Locate the cell with the specified text and output its (X, Y) center coordinate. 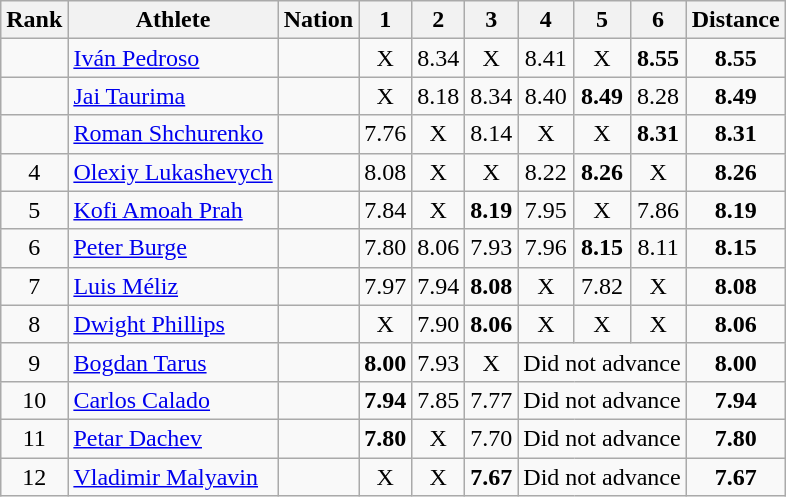
Rank (34, 20)
Vladimir Malyavin (173, 477)
Dwight Phillips (173, 324)
7.86 (658, 210)
Jai Taurima (173, 96)
7.90 (438, 324)
9 (34, 362)
Iván Pedroso (173, 58)
12 (34, 477)
Luis Méliz (173, 286)
8.22 (546, 172)
7.84 (386, 210)
8.41 (546, 58)
1 (386, 20)
Distance (736, 20)
8.14 (492, 134)
7 (34, 286)
3 (492, 20)
Athlete (173, 20)
10 (34, 400)
Petar Dachev (173, 438)
Carlos Calado (173, 400)
7.85 (438, 400)
7.95 (546, 210)
7.96 (546, 248)
8 (34, 324)
Peter Burge (173, 248)
11 (34, 438)
Bogdan Tarus (173, 362)
7.70 (492, 438)
Roman Shchurenko (173, 134)
Nation (318, 20)
8.11 (658, 248)
7.77 (492, 400)
Olexiy Lukashevych (173, 172)
7.97 (386, 286)
8.40 (546, 96)
7.82 (602, 286)
7.76 (386, 134)
8.18 (438, 96)
Kofi Amoah Prah (173, 210)
8.28 (658, 96)
2 (438, 20)
